Identify which cell holds the provided text, then report its (X, Y) central coordinate. 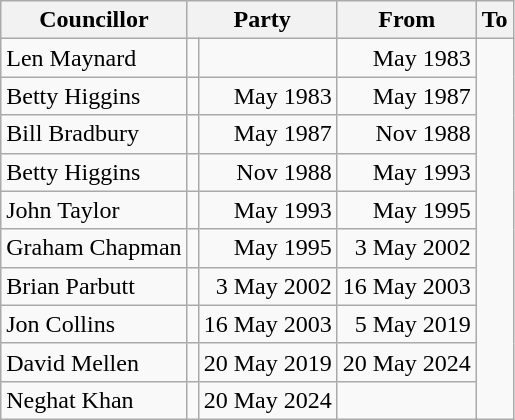
To (494, 20)
Brian Parbutt (94, 286)
John Taylor (94, 210)
Len Maynard (94, 58)
Neghat Khan (94, 400)
5 May 2019 (406, 324)
20 May 2019 (268, 362)
Party (262, 20)
David Mellen (94, 362)
Jon Collins (94, 324)
Graham Chapman (94, 248)
From (406, 20)
Councillor (94, 20)
Bill Bradbury (94, 134)
